Extract the [x, y] coordinate from the center of the cell holding the provided text.  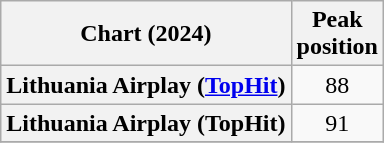
Chart (2024) [146, 34]
Peakposition [337, 34]
91 [337, 123]
88 [337, 85]
